Determine the [x, y] coordinate at the center of the cell enclosing the given text.  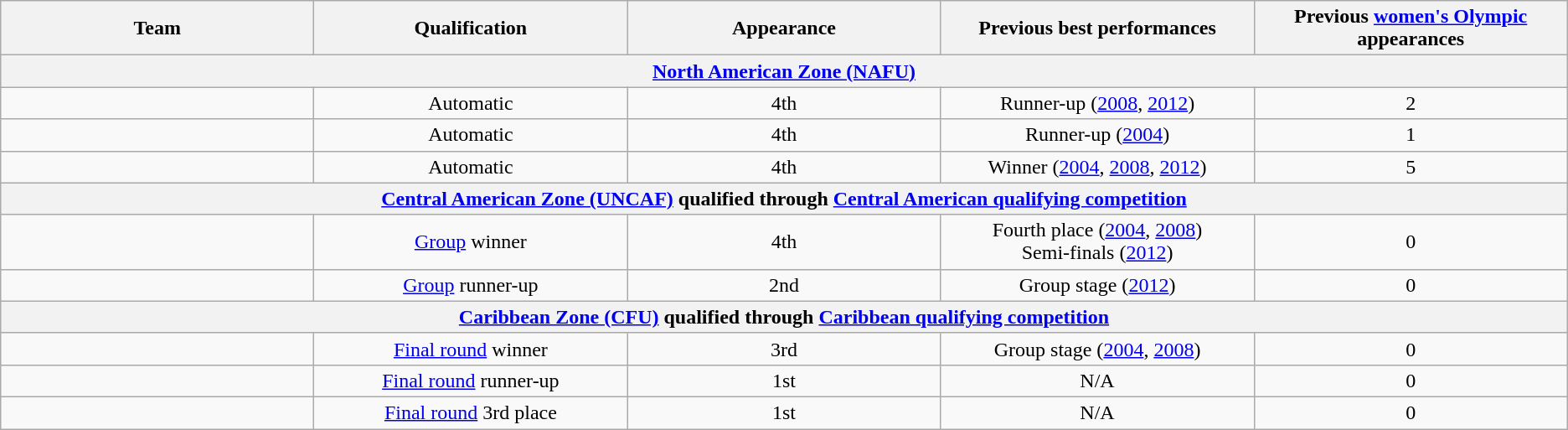
Previous best performances [1097, 28]
Winner (2004, 2008, 2012) [1097, 167]
Runner-up (2008, 2012) [1097, 103]
Group stage (2012) [1097, 285]
Team [157, 28]
Final round 3rd place [471, 412]
Final round runner-up [471, 381]
Final round winner [471, 349]
Qualification [471, 28]
1 [1411, 135]
Caribbean Zone (CFU) qualified through Caribbean qualifying competition [784, 317]
Appearance [784, 28]
5 [1411, 167]
Central American Zone (UNCAF) qualified through Central American qualifying competition [784, 199]
North American Zone (NAFU) [784, 71]
3rd [784, 349]
Group runner-up [471, 285]
2nd [784, 285]
Previous women's Olympic appearances [1411, 28]
Runner-up (2004) [1097, 135]
Fourth place (2004, 2008)Semi-finals (2012) [1097, 241]
Group stage (2004, 2008) [1097, 349]
2 [1411, 103]
Group winner [471, 241]
